From the cell containing the given text, extract its center point as (X, Y) coordinate. 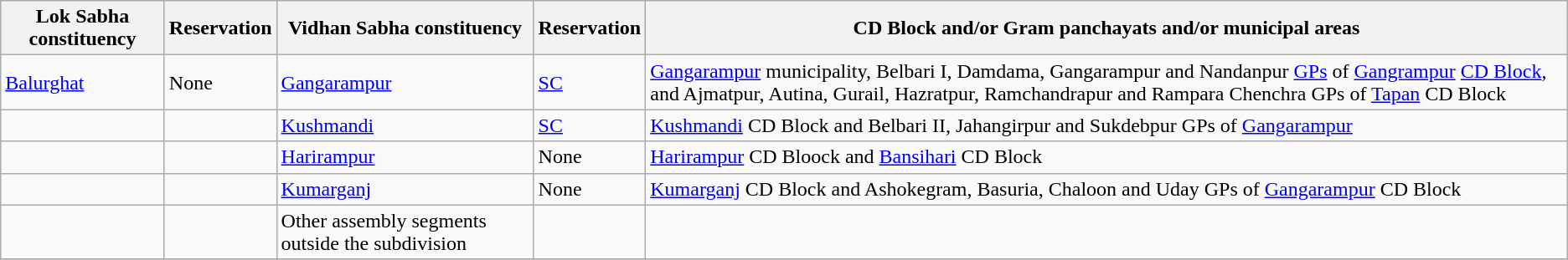
Kumarganj CD Block and Ashokegram, Basuria, Chaloon and Uday GPs of Gangarampur CD Block (1107, 189)
Kushmandi CD Block and Belbari II, Jahangirpur and Sukdebpur GPs of Gangarampur (1107, 125)
Kumarganj (405, 189)
Other assembly segments outside the subdivision (405, 232)
Balurghat (83, 82)
CD Block and/or Gram panchayats and/or municipal areas (1107, 28)
Harirampur CD Bloock and Bansihari CD Block (1107, 157)
Harirampur (405, 157)
Lok Sabha constituency (83, 28)
Gangarampur (405, 82)
Vidhan Sabha constituency (405, 28)
Kushmandi (405, 125)
